From the cell containing the given text, extract its center point as [X, Y] coordinate. 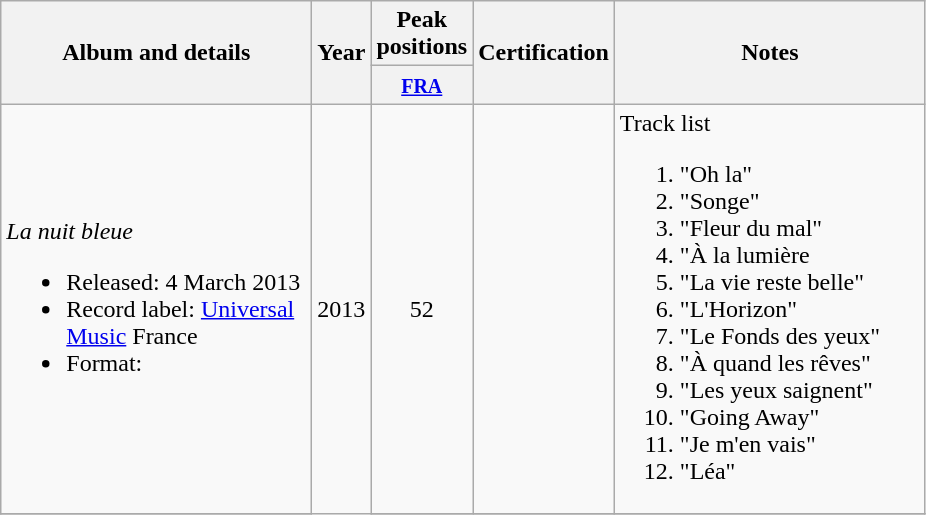
Notes [770, 52]
Year [342, 52]
Peak positions [422, 34]
52 [422, 309]
La nuit bleueReleased: 4 March 2013Record label: Universal Music FranceFormat: [156, 309]
FRA [422, 85]
Album and details [156, 52]
2013 [342, 309]
Certification [544, 52]
